Return the (x, y) coordinate for the center point of the cell that contains the specified text.  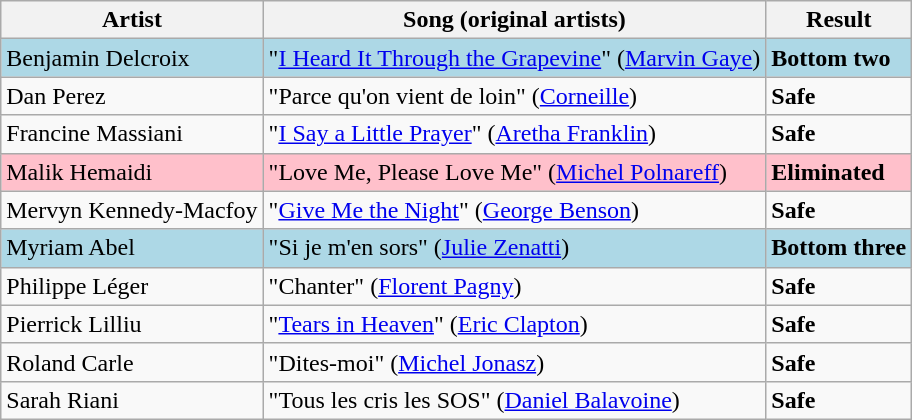
Roland Carle (132, 362)
Dan Perez (132, 96)
Philippe Léger (132, 286)
Eliminated (839, 172)
Malik Hemaidi (132, 172)
"Parce qu'on vient de loin" (Corneille) (514, 96)
Sarah Riani (132, 400)
"I Heard It Through the Grapevine" (Marvin Gaye) (514, 58)
"Dites-moi" (Michel Jonasz) (514, 362)
Song (original artists) (514, 20)
Bottom two (839, 58)
Bottom three (839, 248)
"Si je m'en sors" (Julie Zenatti) (514, 248)
"I Say a Little Prayer" (Aretha Franklin) (514, 134)
Pierrick Lilliu (132, 324)
"Tous les cris les SOS" (Daniel Balavoine) (514, 400)
Mervyn Kennedy-Macfoy (132, 210)
"Give Me the Night" (George Benson) (514, 210)
Artist (132, 20)
"Chanter" (Florent Pagny) (514, 286)
Benjamin Delcroix (132, 58)
Result (839, 20)
Myriam Abel (132, 248)
"Love Me, Please Love Me" (Michel Polnareff) (514, 172)
Francine Massiani (132, 134)
"Tears in Heaven" (Eric Clapton) (514, 324)
